Output the (X, Y) coordinate of the center of the cell containing the given text.  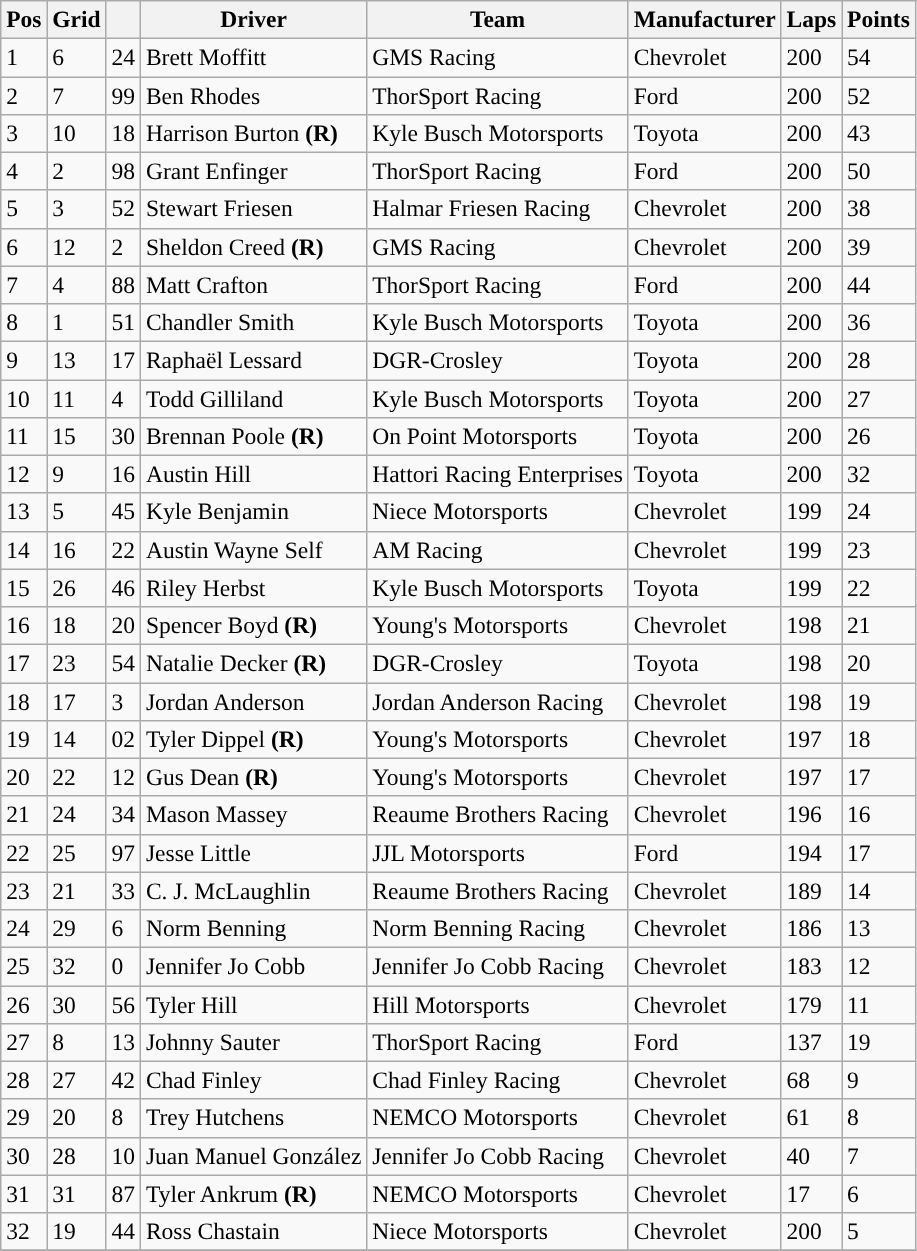
Stewart Friesen (253, 209)
39 (879, 247)
Ross Chastain (253, 1231)
Austin Wayne Self (253, 550)
Laps (812, 19)
Brett Moffitt (253, 57)
Hattori Racing Enterprises (498, 474)
Hill Motorsports (498, 1004)
Spencer Boyd (R) (253, 625)
38 (879, 209)
194 (812, 853)
50 (879, 171)
AM Racing (498, 550)
42 (123, 1080)
Halmar Friesen Racing (498, 209)
33 (123, 891)
Driver (253, 19)
183 (812, 966)
189 (812, 891)
Manufacturer (704, 19)
Gus Dean (R) (253, 777)
Ben Rhodes (253, 95)
Chandler Smith (253, 322)
Raphaël Lessard (253, 360)
46 (123, 588)
Jennifer Jo Cobb (253, 966)
Team (498, 19)
87 (123, 1194)
On Point Motorsports (498, 436)
Natalie Decker (R) (253, 663)
61 (812, 1118)
88 (123, 285)
97 (123, 853)
Juan Manuel González (253, 1156)
0 (123, 966)
Kyle Benjamin (253, 512)
Chad Finley (253, 1080)
45 (123, 512)
51 (123, 322)
Johnny Sauter (253, 1042)
Trey Hutchens (253, 1118)
C. J. McLaughlin (253, 891)
Pos (24, 19)
179 (812, 1004)
Matt Crafton (253, 285)
36 (879, 322)
Points (879, 19)
40 (812, 1156)
196 (812, 815)
Harrison Burton (R) (253, 133)
Jordan Anderson (253, 701)
99 (123, 95)
56 (123, 1004)
Jesse Little (253, 853)
Austin Hill (253, 474)
Brennan Poole (R) (253, 436)
Tyler Ankrum (R) (253, 1194)
186 (812, 928)
JJL Motorsports (498, 853)
43 (879, 133)
Tyler Dippel (R) (253, 739)
98 (123, 171)
Sheldon Creed (R) (253, 247)
Riley Herbst (253, 588)
34 (123, 815)
Grid (76, 19)
Tyler Hill (253, 1004)
Chad Finley Racing (498, 1080)
137 (812, 1042)
Todd Gilliland (253, 398)
Mason Massey (253, 815)
Norm Benning Racing (498, 928)
02 (123, 739)
Jordan Anderson Racing (498, 701)
Norm Benning (253, 928)
68 (812, 1080)
Grant Enfinger (253, 171)
